Search for the cell housing the specified text and yield its [X, Y] center coordinate. 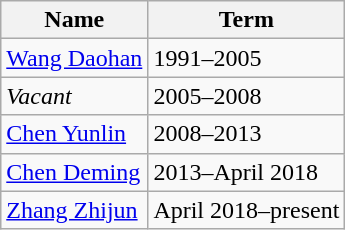
2008–2013 [246, 134]
1991–2005 [246, 58]
2005–2008 [246, 96]
2013–April 2018 [246, 172]
Chen Deming [74, 172]
Vacant [74, 96]
April 2018–present [246, 210]
Name [74, 20]
Chen Yunlin [74, 134]
Wang Daohan [74, 58]
Zhang Zhijun [74, 210]
Term [246, 20]
